Output the (x, y) coordinate of the center of the cell containing the given text.  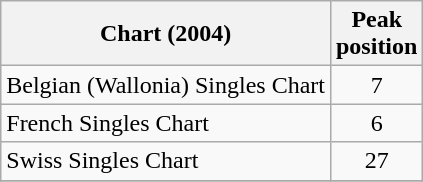
Chart (2004) (166, 34)
Swiss Singles Chart (166, 161)
7 (376, 85)
Belgian (Wallonia) Singles Chart (166, 85)
Peakposition (376, 34)
27 (376, 161)
6 (376, 123)
French Singles Chart (166, 123)
